Extract the (X, Y) coordinate from the center of the cell holding the provided text.  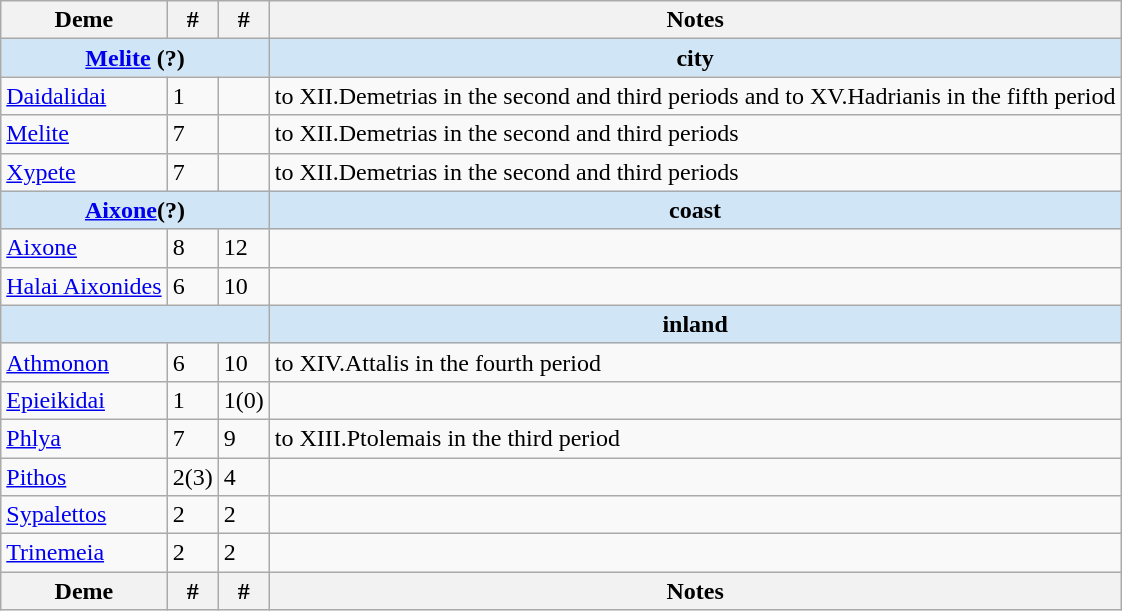
2(3) (192, 477)
Epieikidai (84, 400)
Pithos (84, 477)
Aixone (84, 248)
8 (192, 248)
Melite (84, 134)
inland (695, 324)
Sypalettos (84, 515)
Trinemeia (84, 553)
to XII.Demetrias in the second and third periods and to XV.Hadrianis in the fifth period (695, 96)
4 (244, 477)
city (695, 58)
coast (695, 210)
9 (244, 438)
to XIV.Attalis in the fourth period (695, 362)
Halai Aixonides (84, 286)
Xypete (84, 172)
1(0) (244, 400)
12 (244, 248)
Daidalidai (84, 96)
Phlya (84, 438)
Melite (?) (135, 58)
Aixone(?) (135, 210)
Athmonon (84, 362)
to XIII.Ptolemais in the third period (695, 438)
